Output the (x, y) coordinate of the center of the cell containing the given text.  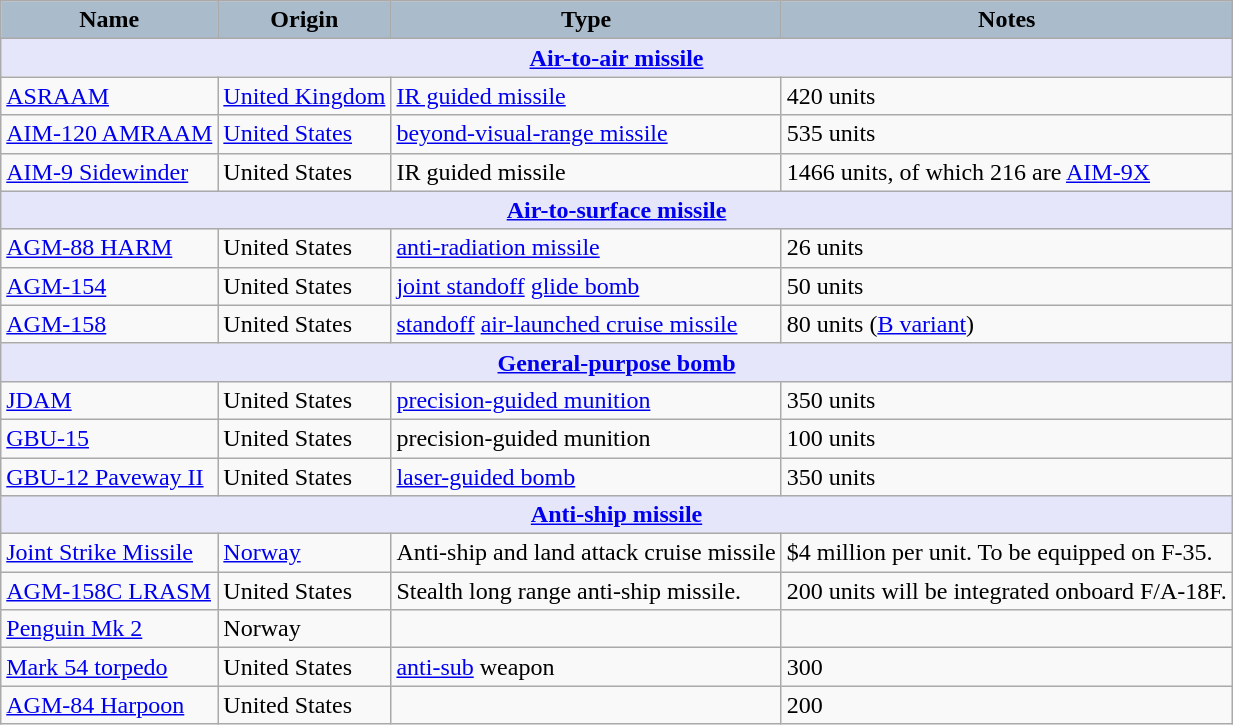
Penguin Mk 2 (110, 629)
Anti-ship missile (617, 515)
anti-sub weapon (586, 667)
Anti-ship and land attack cruise missile (586, 553)
AIM-9 Sidewinder (110, 172)
GBU-15 (110, 438)
300 (1006, 667)
GBU-12 Paveway II (110, 477)
50 units (1006, 286)
535 units (1006, 134)
Notes (1006, 20)
Mark 54 torpedo (110, 667)
Type (586, 20)
200 units will be integrated onboard F/A-18F. (1006, 591)
26 units (1006, 248)
General-purpose bomb (617, 362)
Origin (304, 20)
Stealth long range anti-ship missile. (586, 591)
Name (110, 20)
AGM-158 (110, 324)
ASRAAM (110, 96)
Air-to-air missile (617, 58)
420 units (1006, 96)
AGM-84 Harpoon (110, 705)
$4 million per unit. To be equipped on F-35. (1006, 553)
AGM-88 HARM (110, 248)
Air-to-surface missile (617, 210)
AGM-154 (110, 286)
200 (1006, 705)
1466 units, of which 216 are AIM-9X (1006, 172)
AGM-158C LRASM (110, 591)
80 units (B variant) (1006, 324)
United Kingdom (304, 96)
anti-radiation missile (586, 248)
standoff air-launched cruise missile (586, 324)
Joint Strike Missile (110, 553)
AIM-120 AMRAAM (110, 134)
beyond-visual-range missile (586, 134)
laser-guided bomb (586, 477)
100 units (1006, 438)
JDAM (110, 400)
joint standoff glide bomb (586, 286)
